Return the (X, Y) coordinate for the center point of the cell that contains the specified text.  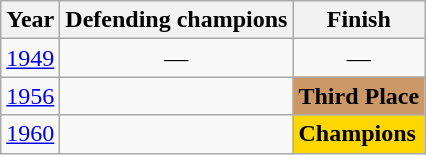
Third Place (359, 96)
Year (30, 20)
Champions (359, 134)
Finish (359, 20)
1960 (30, 134)
1949 (30, 58)
1956 (30, 96)
Defending champions (176, 20)
